Find where the given text appears and provide that cell's center as [x, y] coordinate. 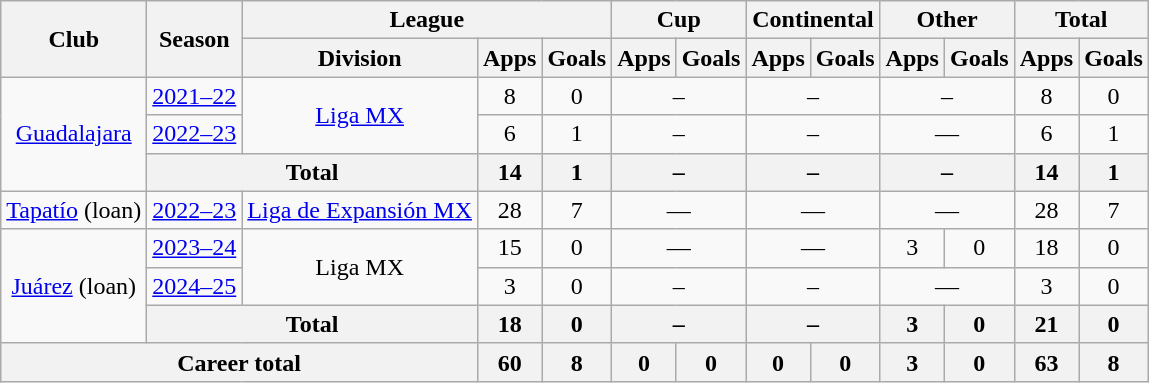
2023–24 [194, 248]
Tapatío (loan) [74, 210]
Career total [240, 362]
60 [509, 362]
Cup [679, 20]
Other [947, 20]
Guadalajara [74, 134]
Liga de Expansión MX [360, 210]
15 [509, 248]
Continental [813, 20]
League [427, 20]
2021–22 [194, 96]
Division [360, 58]
63 [1046, 362]
Season [194, 39]
21 [1046, 324]
Juárez (loan) [74, 286]
Club [74, 39]
2024–25 [194, 286]
